Pinpoint the cell where the given text exists, returning its [x, y] midpoint coordinate. 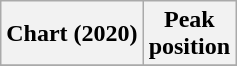
Peak position [189, 34]
Chart (2020) [72, 34]
